Search for the cell housing the specified text and yield its [x, y] center coordinate. 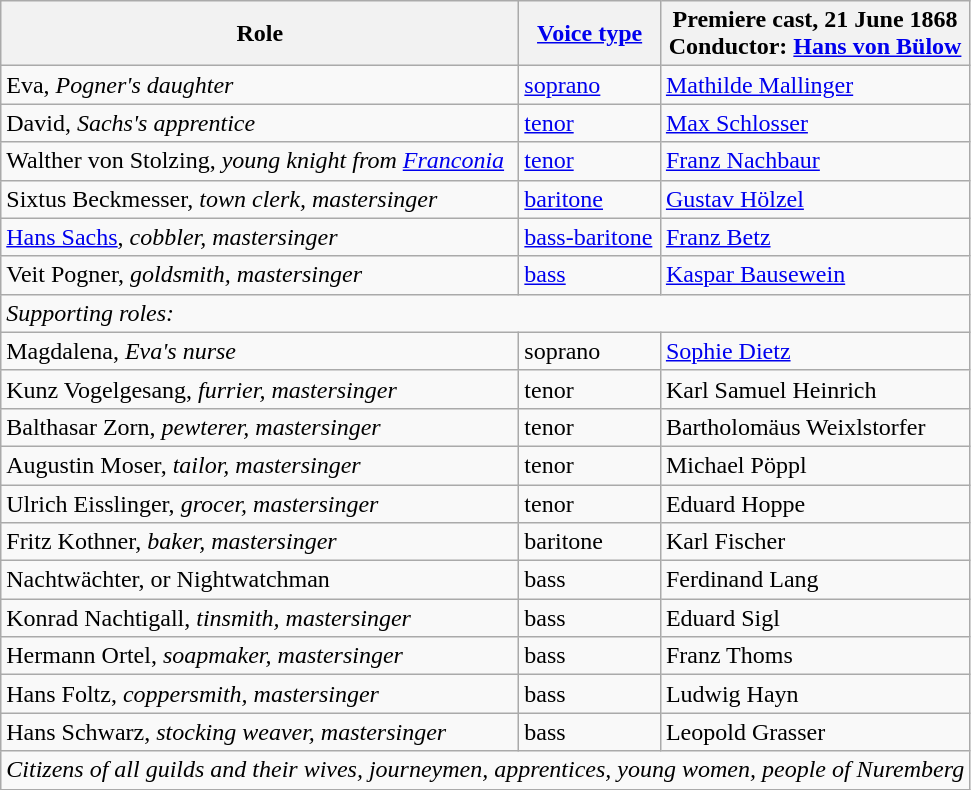
Ulrich Eisslinger, grocer, mastersinger [260, 503]
Bartholomäus Weixlstorfer [814, 427]
Gustav Hölzel [814, 199]
Magdalena, Eva's nurse [260, 351]
Kaspar Bausewein [814, 275]
Mathilde Mallinger [814, 85]
Ludwig Hayn [814, 694]
Leopold Grasser [814, 732]
Kunz Vogelgesang, furrier, mastersinger [260, 389]
Balthasar Zorn, pewterer, mastersinger [260, 427]
Eduard Sigl [814, 618]
Michael Pöppl [814, 465]
David, Sachs's apprentice [260, 123]
Karl Fischer [814, 542]
Citizens of all guilds and their wives, journeymen, apprentices, young women, people of Nuremberg [486, 770]
Role [260, 34]
Franz Nachbaur [814, 161]
Sophie Dietz [814, 351]
Hermann Ortel, soapmaker, mastersinger [260, 656]
Walther von Stolzing, young knight from Franconia [260, 161]
Sixtus Beckmesser, town clerk, mastersinger [260, 199]
Konrad Nachtigall, tinsmith, mastersinger [260, 618]
Nachtwächter, or Nightwatchman [260, 580]
Franz Betz [814, 237]
bass-baritone [590, 237]
Karl Samuel Heinrich [814, 389]
Eva, Pogner's daughter [260, 85]
Veit Pogner, goldsmith, mastersinger [260, 275]
Max Schlosser [814, 123]
Hans Schwarz, stocking weaver, mastersinger [260, 732]
Supporting roles: [486, 313]
Augustin Moser, tailor, mastersinger [260, 465]
Franz Thoms [814, 656]
Ferdinand Lang [814, 580]
Voice type [590, 34]
Hans Sachs, cobbler, mastersinger [260, 237]
Premiere cast, 21 June 1868Conductor: Hans von Bülow [814, 34]
Hans Foltz, coppersmith, mastersinger [260, 694]
Eduard Hoppe [814, 503]
Fritz Kothner, baker, mastersinger [260, 542]
